Extract the [x, y] coordinate from the center of the cell holding the provided text.  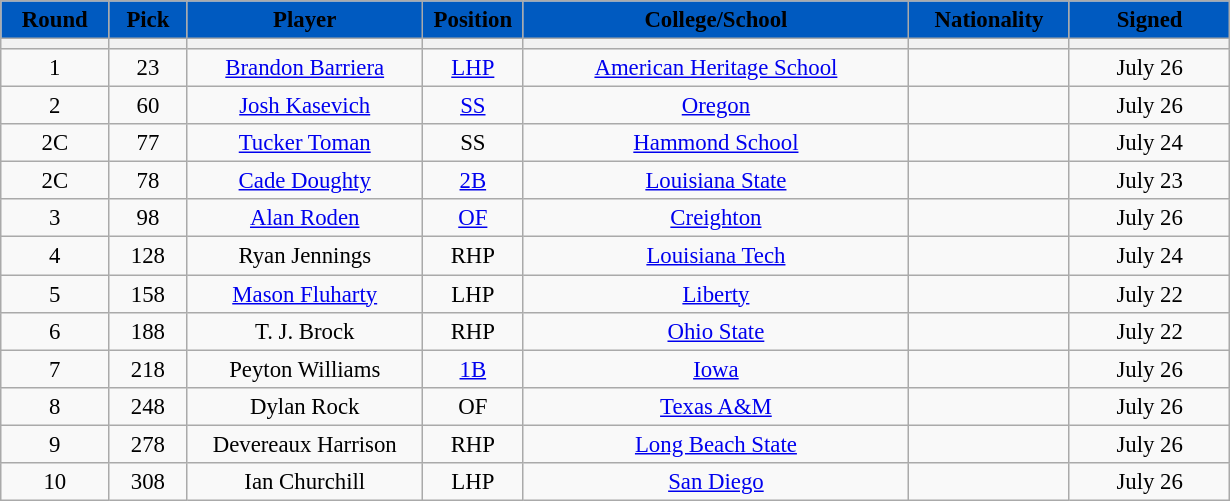
July 23 [1150, 181]
8 [55, 406]
1 [55, 68]
128 [148, 256]
Alan Roden [305, 219]
Texas A&M [716, 406]
2 [55, 106]
Ryan Jennings [305, 256]
23 [148, 68]
Signed [1150, 20]
218 [148, 369]
7 [55, 369]
98 [148, 219]
2B [474, 181]
Player [305, 20]
308 [148, 482]
Cade Doughty [305, 181]
3 [55, 219]
60 [148, 106]
San Diego [716, 482]
6 [55, 331]
Tucker Toman [305, 143]
Oregon [716, 106]
Brandon Barriera [305, 68]
4 [55, 256]
Position [474, 20]
Pick [148, 20]
T. J. Brock [305, 331]
10 [55, 482]
248 [148, 406]
158 [148, 294]
Devereaux Harrison [305, 444]
Louisiana Tech [716, 256]
College/School [716, 20]
Josh Kasevich [305, 106]
Liberty [716, 294]
Creighton [716, 219]
5 [55, 294]
9 [55, 444]
Hammond School [716, 143]
1B [474, 369]
Dylan Rock [305, 406]
188 [148, 331]
278 [148, 444]
Peyton Williams [305, 369]
Nationality [990, 20]
78 [148, 181]
Long Beach State [716, 444]
American Heritage School [716, 68]
77 [148, 143]
Iowa [716, 369]
Round [55, 20]
Ian Churchill [305, 482]
Louisiana State [716, 181]
Ohio State [716, 331]
Mason Fluharty [305, 294]
